Find where the given text appears and provide that cell's center as [X, Y] coordinate. 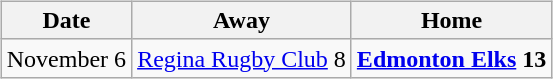
Date [66, 20]
November 6 [66, 58]
Edmonton Elks 13 [451, 58]
Away [242, 20]
Home [451, 20]
Regina Rugby Club 8 [242, 58]
